Detect which cell encompasses the target text, then output its (X, Y) center coordinate. 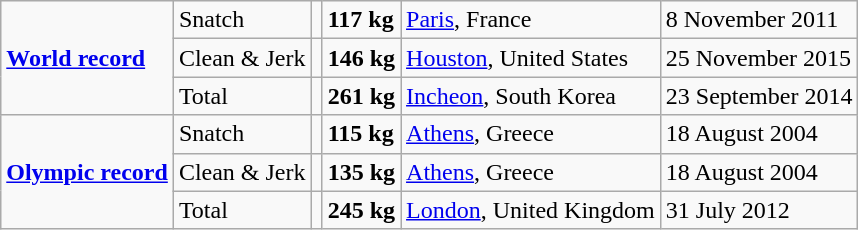
135 kg (361, 172)
London, United Kingdom (531, 210)
261 kg (361, 96)
245 kg (361, 210)
Paris, France (531, 20)
25 November 2015 (759, 58)
115 kg (361, 134)
Olympic record (88, 172)
23 September 2014 (759, 96)
146 kg (361, 58)
31 July 2012 (759, 210)
8 November 2011 (759, 20)
Houston, United States (531, 58)
117 kg (361, 20)
Incheon, South Korea (531, 96)
World record (88, 58)
